Return the [x, y] coordinate for the center point of the cell that contains the specified text.  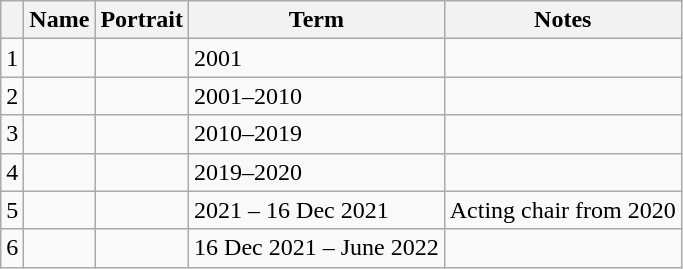
Portrait [142, 20]
4 [12, 172]
2021 – 16 Dec 2021 [317, 210]
Notes [562, 20]
1 [12, 58]
3 [12, 134]
2010–2019 [317, 134]
2019–2020 [317, 172]
5 [12, 210]
6 [12, 248]
Acting chair from 2020 [562, 210]
16 Dec 2021 – June 2022 [317, 248]
2001–2010 [317, 96]
Name [60, 20]
Term [317, 20]
2001 [317, 58]
2 [12, 96]
